Locate the cell with the specified text and output its [x, y] center coordinate. 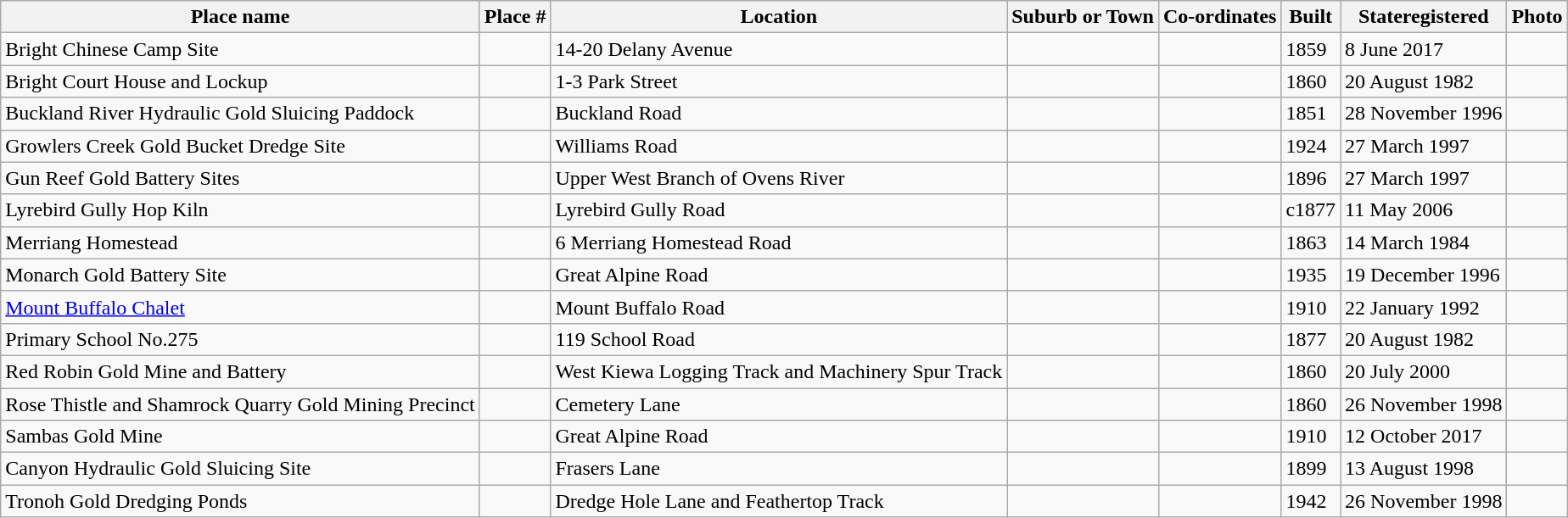
Sambas Gold Mine [241, 437]
1877 [1311, 339]
Mount Buffalo Chalet [241, 307]
Tronoh Gold Dredging Ponds [241, 501]
20 July 2000 [1424, 371]
Lyrebird Gully Road [779, 210]
Primary School No.275 [241, 339]
Stateregistered [1424, 17]
1859 [1311, 49]
Growlers Creek Gold Bucket Dredge Site [241, 146]
Rose Thistle and Shamrock Quarry Gold Mining Precinct [241, 404]
Co-ordinates [1219, 17]
Canyon Hydraulic Gold Sluicing Site [241, 469]
19 December 1996 [1424, 275]
1899 [1311, 469]
Williams Road [779, 146]
Built [1311, 17]
14 March 1984 [1424, 242]
28 November 1996 [1424, 114]
1863 [1311, 242]
Upper West Branch of Ovens River [779, 178]
13 August 1998 [1424, 469]
119 School Road [779, 339]
Frasers Lane [779, 469]
1942 [1311, 501]
Red Robin Gold Mine and Battery [241, 371]
Monarch Gold Battery Site [241, 275]
c1877 [1311, 210]
Bright Chinese Camp Site [241, 49]
Merriang Homestead [241, 242]
22 January 1992 [1424, 307]
Photo [1537, 17]
Buckland River Hydraulic Gold Sluicing Paddock [241, 114]
1896 [1311, 178]
1935 [1311, 275]
11 May 2006 [1424, 210]
Gun Reef Gold Battery Sites [241, 178]
6 Merriang Homestead Road [779, 242]
Buckland Road [779, 114]
Lyrebird Gully Hop Kiln [241, 210]
Dredge Hole Lane and Feathertop Track [779, 501]
1851 [1311, 114]
1-3 Park Street [779, 81]
Cemetery Lane [779, 404]
8 June 2017 [1424, 49]
Location [779, 17]
Bright Court House and Lockup [241, 81]
14-20 Delany Avenue [779, 49]
1924 [1311, 146]
Mount Buffalo Road [779, 307]
Place # [515, 17]
Place name [241, 17]
Suburb or Town [1083, 17]
West Kiewa Logging Track and Machinery Spur Track [779, 371]
12 October 2017 [1424, 437]
